Capture the cell that displays the provided text and extract its (X, Y) central coordinate. 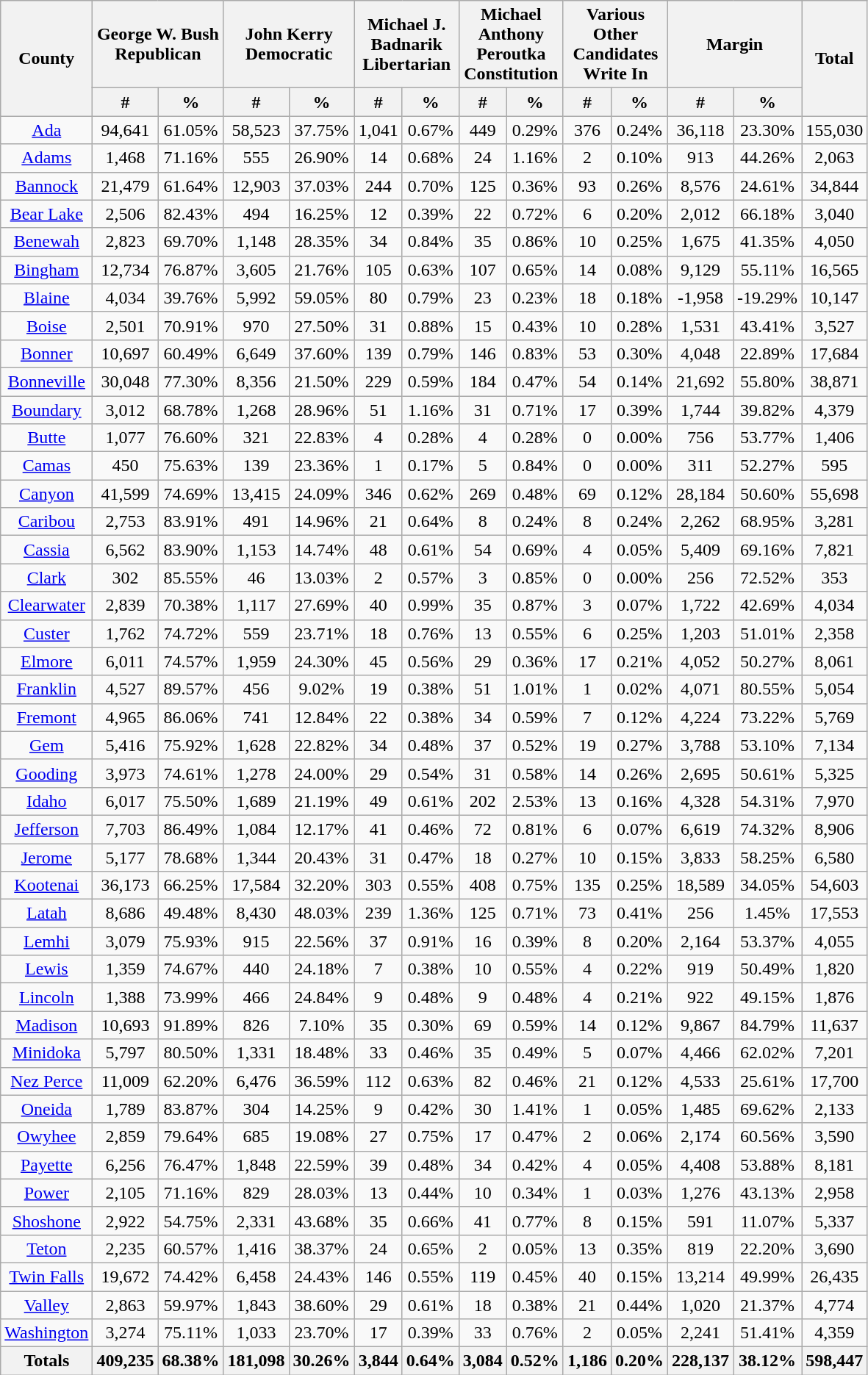
21.19% (322, 801)
34,844 (835, 186)
38.37% (322, 1249)
1,722 (701, 606)
112 (378, 1081)
Lincoln (47, 997)
7,201 (835, 1053)
2,164 (701, 941)
449 (482, 130)
45 (378, 661)
11.07% (767, 1221)
0.57% (431, 578)
10,697 (125, 353)
1,675 (701, 242)
4,379 (835, 409)
440 (256, 969)
Owyhee (47, 1137)
1.41% (535, 1109)
68.78% (191, 409)
2,331 (256, 1221)
36,118 (701, 130)
4,527 (125, 689)
595 (835, 466)
Benewah (47, 242)
685 (256, 1137)
Camas (47, 466)
42.69% (767, 606)
Boundary (47, 409)
19.08% (322, 1137)
0.83% (535, 353)
0.88% (431, 326)
3,079 (125, 941)
23.70% (322, 1333)
1,148 (256, 242)
Total (835, 59)
50.61% (767, 773)
11,637 (835, 1025)
18,589 (701, 886)
43.41% (767, 326)
26.90% (322, 158)
69.16% (767, 550)
119 (482, 1277)
37.60% (322, 353)
1,416 (256, 1249)
5,054 (835, 689)
2,063 (835, 158)
53.10% (767, 745)
5,992 (256, 298)
22.56% (322, 941)
3,012 (125, 409)
73.22% (767, 717)
George W. BushRepublican (158, 44)
Jefferson (47, 829)
43.68% (322, 1221)
21.37% (767, 1304)
321 (256, 438)
59.05% (322, 298)
1,278 (256, 773)
2,839 (125, 606)
1,959 (256, 661)
353 (835, 578)
23.71% (322, 633)
82.43% (191, 214)
1,117 (256, 606)
74.32% (767, 829)
559 (256, 633)
22.82% (322, 745)
2,235 (125, 1249)
Gooding (47, 773)
6,562 (125, 550)
Oneida (47, 1109)
54,603 (835, 886)
49.48% (191, 913)
2.53% (535, 801)
15 (482, 326)
1,848 (256, 1165)
741 (256, 717)
8,906 (835, 829)
456 (256, 689)
28.96% (322, 409)
0.67% (431, 130)
9,129 (701, 270)
2,859 (125, 1137)
86.49% (191, 829)
94,641 (125, 130)
1,033 (256, 1333)
4,774 (835, 1304)
6,619 (701, 829)
409,235 (125, 1361)
43.13% (767, 1193)
3,527 (835, 326)
49.99% (767, 1277)
4,224 (701, 717)
28.35% (322, 242)
Margin (735, 44)
11,009 (125, 1081)
3,833 (701, 858)
0.91% (431, 941)
61.64% (191, 186)
62.02% (767, 1053)
12.84% (322, 717)
Totals (47, 1361)
0.72% (535, 214)
55.80% (767, 381)
48.03% (322, 913)
22.89% (767, 353)
0.43% (535, 326)
2,922 (125, 1221)
3,084 (482, 1361)
494 (256, 214)
75.63% (191, 466)
Caribou (47, 522)
0.87% (535, 606)
181,098 (256, 1361)
408 (482, 886)
10,147 (835, 298)
826 (256, 1025)
77.30% (191, 381)
0.14% (639, 381)
22.20% (767, 1249)
30 (482, 1109)
1,020 (701, 1304)
7,970 (835, 801)
89.57% (191, 689)
39 (378, 1165)
7,821 (835, 550)
0.58% (535, 773)
10,693 (125, 1025)
0.68% (431, 158)
1.45% (767, 913)
12,734 (125, 270)
0.70% (431, 186)
5,797 (125, 1053)
53 (587, 353)
74.72% (191, 633)
Valley (47, 1304)
72.52% (767, 578)
48 (378, 550)
6,011 (125, 661)
4,050 (835, 242)
Bear Lake (47, 214)
John KerryDemocratic (289, 44)
598,447 (835, 1361)
37.75% (322, 130)
2,506 (125, 214)
85.55% (191, 578)
6,476 (256, 1081)
Madison (47, 1025)
376 (587, 130)
107 (482, 270)
Blaine (47, 298)
0.35% (639, 1249)
39.82% (767, 409)
1,689 (256, 801)
49.15% (767, 997)
60.49% (191, 353)
2,958 (835, 1193)
54.75% (191, 1221)
1,406 (835, 438)
3,040 (835, 214)
12 (378, 214)
1,344 (256, 858)
-19.29% (767, 298)
53.77% (767, 438)
Kootenai (47, 886)
83.90% (191, 550)
70.38% (191, 606)
0.62% (431, 494)
4,071 (701, 689)
Butte (47, 438)
74.67% (191, 969)
5,409 (701, 550)
62.20% (191, 1081)
24.43% (322, 1277)
34.05% (767, 886)
2,753 (125, 522)
304 (256, 1109)
Various Other CandidatesWrite In (615, 44)
50.49% (767, 969)
17,584 (256, 886)
70.91% (191, 326)
55,698 (835, 494)
68.38% (191, 1361)
53.37% (767, 941)
41,599 (125, 494)
2,358 (835, 633)
6,458 (256, 1277)
2,823 (125, 242)
28,184 (701, 494)
8,576 (701, 186)
76.47% (191, 1165)
Bonner (47, 353)
79.64% (191, 1137)
30,048 (125, 381)
2,695 (701, 773)
Bannock (47, 186)
38,871 (835, 381)
18.48% (322, 1053)
2,863 (125, 1304)
County (47, 59)
Twin Falls (47, 1277)
7,134 (835, 745)
91.89% (191, 1025)
1,276 (701, 1193)
0.66% (431, 1221)
19,672 (125, 1277)
93 (587, 186)
Clark (47, 578)
12,903 (256, 186)
38.12% (767, 1361)
0.02% (639, 689)
0.69% (535, 550)
7,703 (125, 829)
17,700 (835, 1081)
2,133 (835, 1109)
72 (482, 829)
26,435 (835, 1277)
450 (125, 466)
60.57% (191, 1249)
1,331 (256, 1053)
303 (378, 886)
83.91% (191, 522)
4,466 (701, 1053)
13,214 (701, 1277)
555 (256, 158)
0.16% (639, 801)
7.10% (322, 1025)
1,153 (256, 550)
4,055 (835, 941)
2,174 (701, 1137)
1,186 (587, 1361)
24.18% (322, 969)
3,973 (125, 773)
16,565 (835, 270)
13,415 (256, 494)
311 (701, 466)
0.77% (535, 1221)
Teton (47, 1249)
30.26% (322, 1361)
21,692 (701, 381)
302 (125, 578)
2,012 (701, 214)
Elmore (47, 661)
1,388 (125, 997)
6,256 (125, 1165)
1,789 (125, 1109)
Payette (47, 1165)
1,762 (125, 633)
51.01% (767, 633)
22.83% (322, 438)
1,820 (835, 969)
68.95% (767, 522)
75.93% (191, 941)
25.61% (767, 1081)
24.30% (322, 661)
Minidoka (47, 1053)
74.61% (191, 773)
76.87% (191, 270)
913 (701, 158)
0.56% (431, 661)
24.09% (322, 494)
0.81% (535, 829)
466 (256, 997)
8,686 (125, 913)
1,485 (701, 1109)
Lewis (47, 969)
53.88% (767, 1165)
3,690 (835, 1249)
591 (701, 1221)
0.08% (639, 270)
80.55% (767, 689)
60.56% (767, 1137)
12.17% (322, 829)
Washington (47, 1333)
8,356 (256, 381)
16 (482, 941)
2,241 (701, 1333)
0.17% (431, 466)
Fremont (47, 717)
1,203 (701, 633)
Bonneville (47, 381)
756 (701, 438)
3,281 (835, 522)
54.31% (767, 801)
1,843 (256, 1304)
21.76% (322, 270)
Cassia (47, 550)
38.60% (322, 1304)
1,876 (835, 997)
228,137 (701, 1361)
6,017 (125, 801)
74.57% (191, 661)
1,268 (256, 409)
4,408 (701, 1165)
49 (378, 801)
2,262 (701, 522)
21,479 (125, 186)
Boise (47, 326)
52.27% (767, 466)
0.45% (535, 1277)
135 (587, 886)
0.23% (535, 298)
4,328 (701, 801)
32.20% (322, 886)
27.50% (322, 326)
3,274 (125, 1333)
4,048 (701, 353)
27 (378, 1137)
1,531 (701, 326)
Clearwater (47, 606)
4,965 (125, 717)
3,590 (835, 1137)
9.02% (322, 689)
75.11% (191, 1333)
829 (256, 1193)
58.25% (767, 858)
66.25% (191, 886)
44.26% (767, 158)
202 (482, 801)
229 (378, 381)
9,867 (701, 1025)
21.50% (322, 381)
819 (701, 1249)
6,649 (256, 353)
4,052 (701, 661)
0.99% (431, 606)
1,468 (125, 158)
59.97% (191, 1304)
66.18% (767, 214)
244 (378, 186)
73.99% (191, 997)
Shoshone (47, 1221)
55.11% (767, 270)
61.05% (191, 130)
17,553 (835, 913)
Michael Anthony PeroutkaConstitution (511, 44)
0.34% (535, 1193)
5,337 (835, 1221)
73 (587, 913)
0.49% (535, 1053)
0.29% (535, 130)
39.76% (191, 298)
0.86% (535, 242)
84.79% (767, 1025)
8,430 (256, 913)
Bingham (47, 270)
Custer (47, 633)
Jerome (47, 858)
24.00% (322, 773)
105 (378, 270)
37.03% (322, 186)
Power (47, 1193)
5,769 (835, 717)
346 (378, 494)
4,359 (835, 1333)
83.87% (191, 1109)
51.41% (767, 1333)
3,844 (378, 1361)
6,580 (835, 858)
0.85% (535, 578)
5,177 (125, 858)
Idaho (47, 801)
Franklin (47, 689)
155,030 (835, 130)
269 (482, 494)
1,359 (125, 969)
0.06% (639, 1137)
0.18% (639, 298)
69.62% (767, 1109)
1.36% (431, 913)
13.03% (322, 578)
23.30% (767, 130)
5,325 (835, 773)
0.10% (639, 158)
50.60% (767, 494)
-1,958 (701, 298)
5,416 (125, 745)
78.68% (191, 858)
28.03% (322, 1193)
24.84% (322, 997)
0.22% (639, 969)
76.60% (191, 438)
36.59% (322, 1081)
14.96% (322, 522)
14.25% (322, 1109)
Ada (47, 130)
3,605 (256, 270)
0.54% (431, 773)
75.50% (191, 801)
23 (482, 298)
36,173 (125, 886)
919 (701, 969)
27.69% (322, 606)
2,105 (125, 1193)
1,041 (378, 130)
41.35% (767, 242)
69.70% (191, 242)
75.92% (191, 745)
50.27% (767, 661)
Lemhi (47, 941)
Michael J. BadnarikLibertarian (406, 44)
8,061 (835, 661)
23.36% (322, 466)
239 (378, 913)
14.74% (322, 550)
74.69% (191, 494)
3,788 (701, 745)
1,077 (125, 438)
80.50% (191, 1053)
2,501 (125, 326)
22.59% (322, 1165)
0.03% (639, 1193)
1.01% (535, 689)
17,684 (835, 353)
86.06% (191, 717)
80 (378, 298)
Adams (47, 158)
0.41% (639, 913)
Nez Perce (47, 1081)
1,084 (256, 829)
82 (482, 1081)
184 (482, 381)
Latah (47, 913)
20.43% (322, 858)
8,181 (835, 1165)
491 (256, 522)
1,628 (256, 745)
4,533 (701, 1081)
Gem (47, 745)
74.42% (191, 1277)
Canyon (47, 494)
915 (256, 941)
46 (256, 578)
24.61% (767, 186)
1,744 (701, 409)
922 (701, 997)
58,523 (256, 130)
16.25% (322, 214)
970 (256, 326)
